Capture the cell that displays the provided text and extract its (X, Y) central coordinate. 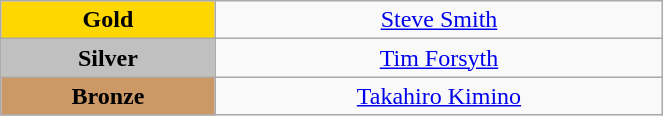
Bronze (108, 96)
Tim Forsyth (439, 58)
Silver (108, 58)
Takahiro Kimino (439, 96)
Steve Smith (439, 20)
Gold (108, 20)
